Search for the cell housing the specified text and yield its [X, Y] center coordinate. 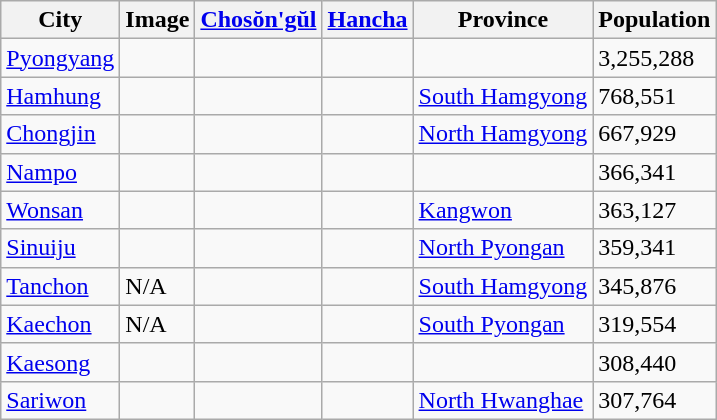
Nampo [60, 172]
Wonsan [60, 210]
North Pyongan [503, 248]
366,341 [654, 172]
307,764 [654, 400]
Tanchon [60, 286]
319,554 [654, 324]
Hamhung [60, 96]
Province [503, 20]
Population [654, 20]
City [60, 20]
345,876 [654, 286]
3,255,288 [654, 58]
Chongjin [60, 134]
363,127 [654, 210]
Kaesong [60, 362]
North Hwanghae [503, 400]
Kangwon [503, 210]
North Hamgyong [503, 134]
Image [158, 20]
Chosŏn'gŭl [258, 20]
308,440 [654, 362]
Pyongyang [60, 58]
Kaechon [60, 324]
South Pyongan [503, 324]
359,341 [654, 248]
Sinuiju [60, 248]
Sariwon [60, 400]
Hancha [368, 20]
768,551 [654, 96]
667,929 [654, 134]
